Find where the given text appears and provide that cell's center as (x, y) coordinate. 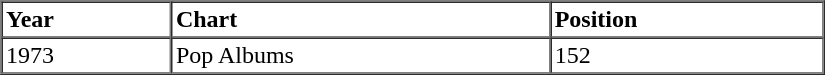
Position (686, 20)
1973 (87, 56)
Year (87, 20)
152 (686, 56)
Pop Albums (360, 56)
Chart (360, 20)
